Pinpoint the cell where the given text exists, returning its (x, y) midpoint coordinate. 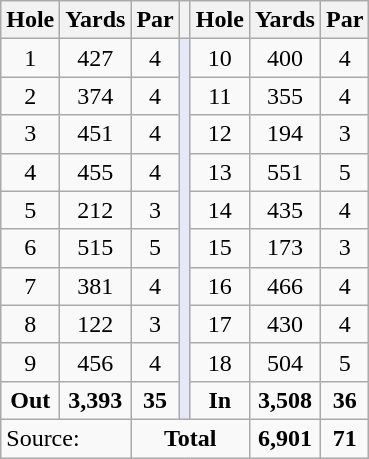
374 (96, 96)
451 (96, 134)
173 (284, 248)
36 (344, 400)
Total (190, 438)
Out (30, 400)
122 (96, 324)
15 (220, 248)
466 (284, 286)
212 (96, 210)
3,508 (284, 400)
10 (220, 58)
16 (220, 286)
In (220, 400)
1 (30, 58)
355 (284, 96)
Source: (66, 438)
456 (96, 362)
12 (220, 134)
2 (30, 96)
3,393 (96, 400)
435 (284, 210)
11 (220, 96)
194 (284, 134)
35 (155, 400)
13 (220, 172)
8 (30, 324)
14 (220, 210)
400 (284, 58)
6 (30, 248)
427 (96, 58)
455 (96, 172)
17 (220, 324)
515 (96, 248)
430 (284, 324)
7 (30, 286)
18 (220, 362)
9 (30, 362)
504 (284, 362)
6,901 (284, 438)
551 (284, 172)
381 (96, 286)
71 (344, 438)
